Search for the cell housing the specified text and yield its [X, Y] center coordinate. 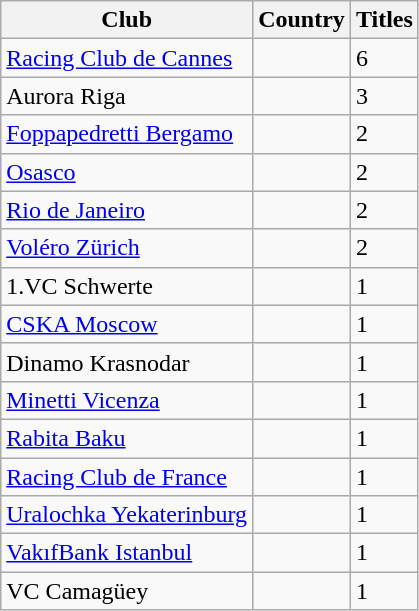
VakıfBank Istanbul [127, 553]
Titles [384, 20]
Rabita Baku [127, 438]
VC Camagüey [127, 591]
Voléro Zürich [127, 248]
Racing Club de France [127, 477]
Osasco [127, 172]
6 [384, 58]
Minetti Vicenza [127, 400]
Racing Club de Cannes [127, 58]
Country [302, 20]
Club [127, 20]
CSKA Moscow [127, 324]
Aurora Riga [127, 96]
Rio de Janeiro [127, 210]
Uralochka Yekaterinburg [127, 515]
Foppapedretti Bergamo [127, 134]
Dinamo Krasnodar [127, 362]
1.VC Schwerte [127, 286]
3 [384, 96]
